Output the (x, y) coordinate of the center of the cell containing the given text.  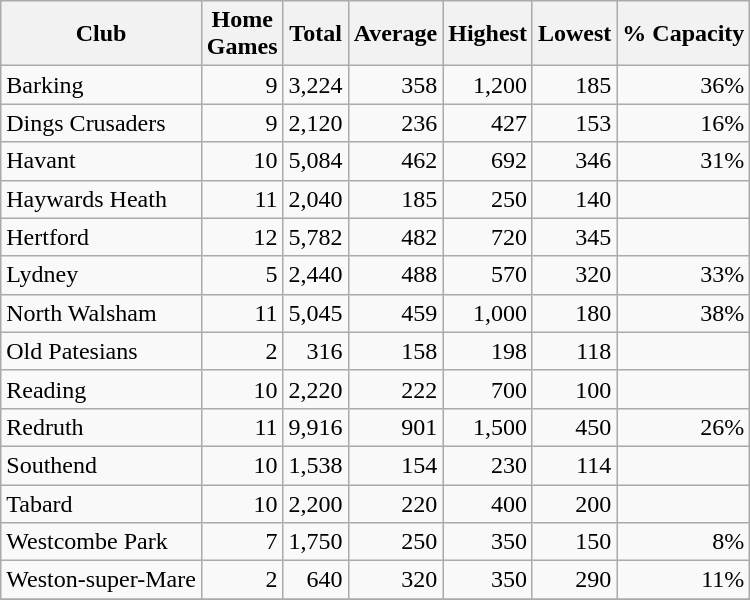
200 (574, 503)
Southend (102, 465)
154 (396, 465)
1,750 (316, 542)
158 (396, 351)
345 (574, 237)
236 (396, 123)
462 (396, 161)
31% (684, 161)
220 (396, 503)
5,782 (316, 237)
North Walsham (102, 313)
118 (574, 351)
3,224 (316, 85)
427 (488, 123)
450 (574, 427)
5 (242, 275)
1,000 (488, 313)
100 (574, 389)
358 (396, 85)
482 (396, 237)
Lydney (102, 275)
26% (684, 427)
2,440 (316, 275)
222 (396, 389)
1,538 (316, 465)
570 (488, 275)
38% (684, 313)
180 (574, 313)
% Capacity (684, 34)
720 (488, 237)
Haywards Heath (102, 199)
Weston-super-Mare (102, 580)
33% (684, 275)
Lowest (574, 34)
5,084 (316, 161)
1,200 (488, 85)
5,045 (316, 313)
901 (396, 427)
7 (242, 542)
Hertford (102, 237)
2,120 (316, 123)
316 (316, 351)
Average (396, 34)
Reading (102, 389)
Redruth (102, 427)
12 (242, 237)
Westcombe Park (102, 542)
346 (574, 161)
Club (102, 34)
198 (488, 351)
8% (684, 542)
Highest (488, 34)
9,916 (316, 427)
2,040 (316, 199)
230 (488, 465)
2,220 (316, 389)
Havant (102, 161)
153 (574, 123)
Old Patesians (102, 351)
16% (684, 123)
HomeGames (242, 34)
36% (684, 85)
459 (396, 313)
692 (488, 161)
150 (574, 542)
Dings Crusaders (102, 123)
Tabard (102, 503)
400 (488, 503)
114 (574, 465)
290 (574, 580)
11% (684, 580)
Barking (102, 85)
1,500 (488, 427)
140 (574, 199)
2,200 (316, 503)
700 (488, 389)
640 (316, 580)
Total (316, 34)
488 (396, 275)
